Locate the cell with the specified text and output its [x, y] center coordinate. 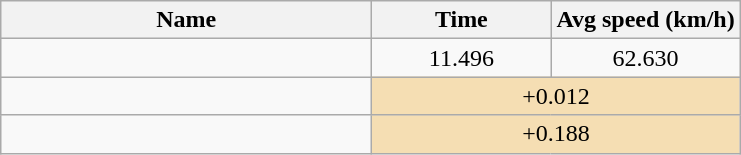
Avg speed (km/h) [646, 20]
Name [186, 20]
Time [462, 20]
+0.012 [556, 96]
62.630 [646, 58]
+0.188 [556, 134]
11.496 [462, 58]
